Return the [X, Y] coordinate for the center point of the cell that contains the specified text.  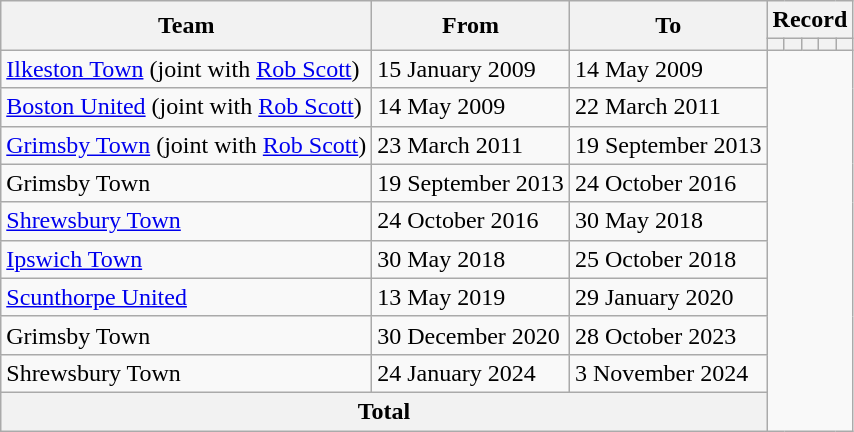
Total [384, 411]
Team [186, 26]
24 January 2024 [471, 373]
Grimsby Town (joint with Rob Scott) [186, 145]
3 November 2024 [668, 373]
13 May 2019 [471, 297]
29 January 2020 [668, 297]
23 March 2011 [471, 145]
28 October 2023 [668, 335]
From [471, 26]
To [668, 26]
30 December 2020 [471, 335]
22 March 2011 [668, 107]
25 October 2018 [668, 259]
Scunthorpe United [186, 297]
15 January 2009 [471, 69]
Boston United (joint with Rob Scott) [186, 107]
Record [810, 20]
Ilkeston Town (joint with Rob Scott) [186, 69]
Ipswich Town [186, 259]
